Output the (X, Y) coordinate of the center of the cell containing the given text.  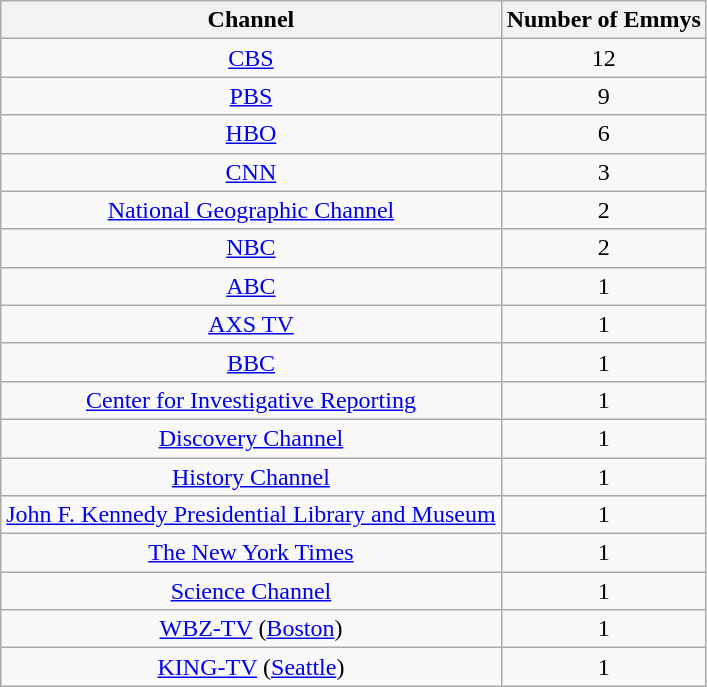
CBS (251, 58)
AXS TV (251, 324)
NBC (251, 248)
HBO (251, 134)
Science Channel (251, 591)
6 (604, 134)
John F. Kennedy Presidential Library and Museum (251, 515)
KING-TV (Seattle) (251, 667)
3 (604, 172)
Channel (251, 20)
Number of Emmys (604, 20)
12 (604, 58)
History Channel (251, 477)
CNN (251, 172)
ABC (251, 286)
Discovery Channel (251, 438)
BBC (251, 362)
The New York Times (251, 553)
Center for Investigative Reporting (251, 400)
National Geographic Channel (251, 210)
PBS (251, 96)
WBZ-TV (Boston) (251, 629)
9 (604, 96)
